Locate the cell with the specified text and output its [x, y] center coordinate. 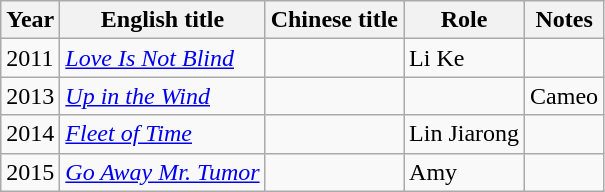
2014 [30, 134]
Love Is Not Blind [162, 58]
Fleet of Time [162, 134]
Go Away Mr. Tumor [162, 172]
Year [30, 20]
Li Ke [464, 58]
Role [464, 20]
Notes [564, 20]
Lin Jiarong [464, 134]
2011 [30, 58]
Up in the Wind [162, 96]
2013 [30, 96]
2015 [30, 172]
Cameo [564, 96]
Amy [464, 172]
English title [162, 20]
Chinese title [334, 20]
